Search for the cell housing the specified text and yield its (X, Y) center coordinate. 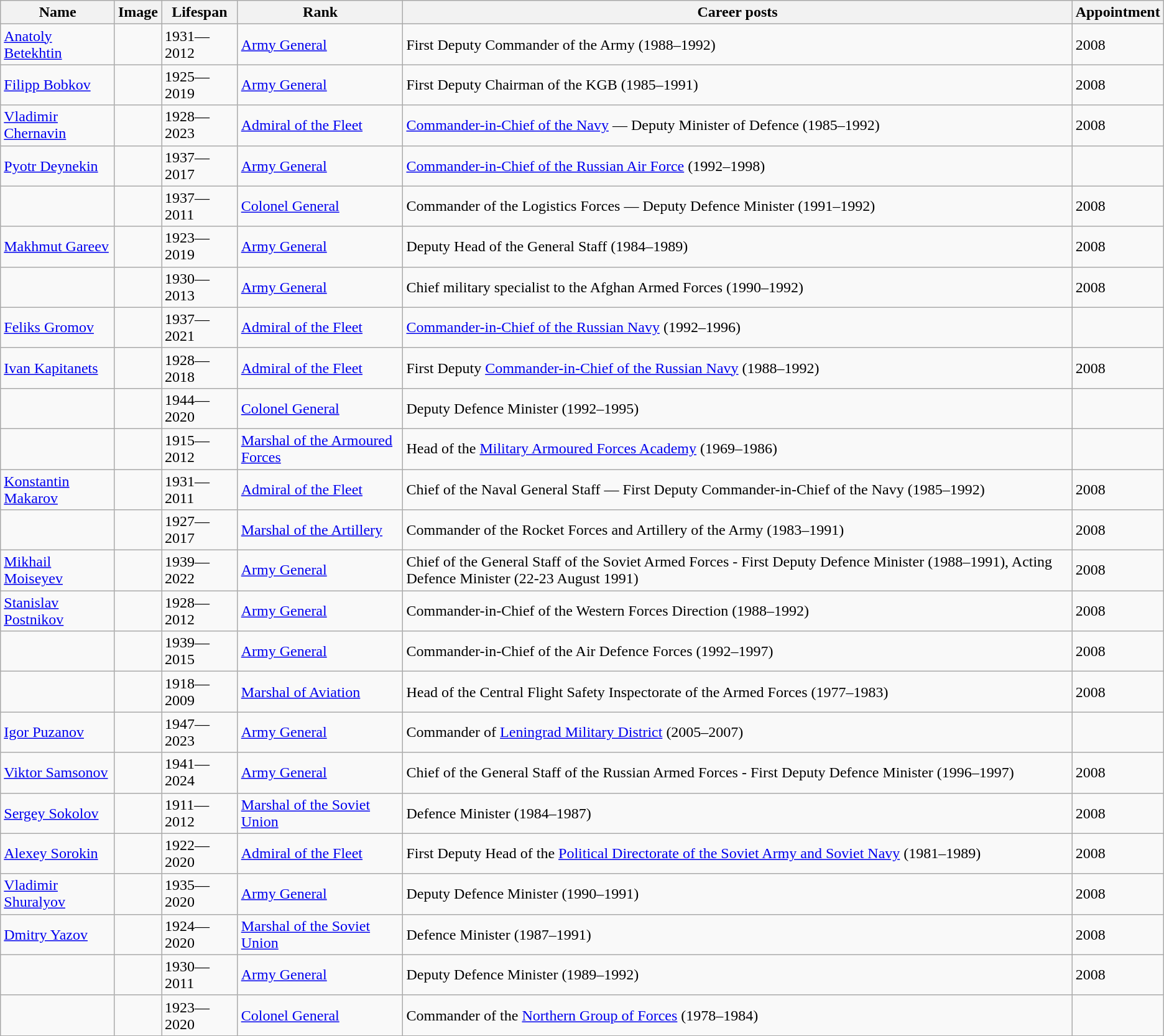
1927—2017 (200, 530)
1930—2011 (200, 975)
Rank (320, 12)
1923—2020 (200, 1015)
Chief of the Naval General Staff — First Deputy Commander-in-Chief of the Navy (1985–1992) (737, 489)
1928—2023 (200, 126)
1939—2015 (200, 652)
1925—2019 (200, 85)
1941—2024 (200, 772)
Pyotr Deynekin (58, 165)
Igor Puzanov (58, 733)
Ivan Kapitanets (58, 368)
Commander-in-Chief of the Air Defence Forces (1992–1997) (737, 652)
1918—2009 (200, 691)
Vladimir Chernavin (58, 126)
1930—2013 (200, 287)
Marshal of Aviation (320, 691)
Mikhail Moiseyev (58, 571)
Commander-in-Chief of the Russian Navy (1992–1996) (737, 327)
1922—2020 (200, 853)
1937—2011 (200, 206)
Head of the Central Flight Safety Inspectorate of the Armed Forces (1977–1983) (737, 691)
First Deputy Commander of the Army (1988–1992) (737, 45)
Commander of the Rocket Forces and Artillery of the Army (1983–1991) (737, 530)
First Deputy Head of the Political Directorate of the Soviet Army and Soviet Navy (1981–1989) (737, 853)
Head of the Military Armoured Forces Academy (1969–1986) (737, 449)
1937—2021 (200, 327)
Stanislav Postnikov (58, 611)
Marshal of the Artillery (320, 530)
Defence Minister (1987–1991) (737, 934)
Chief of the General Staff of the Soviet Armed Forces - First Deputy Defence Minister (1988–1991), Acting Defence Minister (22-23 August 1991) (737, 571)
Defence Minister (1984–1987) (737, 813)
Alexey Sorokin (58, 853)
Deputy Defence Minister (1989–1992) (737, 975)
Name (58, 12)
Marshal of the Armoured Forces (320, 449)
First Deputy Commander-in-Chief of the Russian Navy (1988–1992) (737, 368)
1944—2020 (200, 408)
Feliks Gromov (58, 327)
Commander of the Logistics Forces — Deputy Defence Minister (1991–1992) (737, 206)
1911—2012 (200, 813)
Viktor Samsonov (58, 772)
Deputy Defence Minister (1990–1991) (737, 894)
1928—2018 (200, 368)
Commander-in-Chief of the Russian Air Force (1992–1998) (737, 165)
Image (138, 12)
Commander of Leningrad Military District (2005–2007) (737, 733)
Commander-in-Chief of the Navy — Deputy Minister of Defence (1985–1992) (737, 126)
1937—2017 (200, 165)
1915—2012 (200, 449)
Commander-in-Chief of the Western Forces Direction (1988–1992) (737, 611)
Career posts (737, 12)
1923—2019 (200, 246)
1931—2011 (200, 489)
Deputy Defence Minister (1992–1995) (737, 408)
First Deputy Chairman of the KGB (1985–1991) (737, 85)
Dmitry Yazov (58, 934)
Filipp Bobkov (58, 85)
Vladimir Shuralyov (58, 894)
Konstantin Makarov (58, 489)
1928—2012 (200, 611)
Deputy Head of the General Staff (1984–1989) (737, 246)
Makhmut Gareev (58, 246)
1935—2020 (200, 894)
Chief military specialist to the Afghan Armed Forces (1990–1992) (737, 287)
1947—2023 (200, 733)
Chief of the General Staff of the Russian Armed Forces - First Deputy Defence Minister (1996–1997) (737, 772)
Lifespan (200, 12)
Commander of the Northern Group of Forces (1978–1984) (737, 1015)
1924—2020 (200, 934)
1931—2012 (200, 45)
Appointment (1118, 12)
Sergey Sokolov (58, 813)
1939—2022 (200, 571)
Anatoly Betekhtin (58, 45)
